Output the (x, y) coordinate of the center of the cell containing the given text.  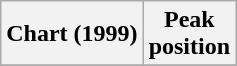
Peakposition (189, 34)
Chart (1999) (72, 34)
